Determine the [X, Y] coordinate at the center of the cell enclosing the given text.  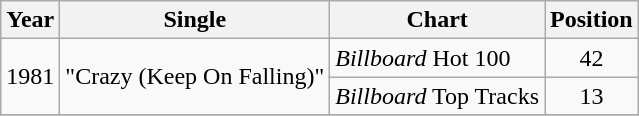
Single [195, 20]
Billboard Top Tracks [438, 96]
"Crazy (Keep On Falling)" [195, 77]
Billboard Hot 100 [438, 58]
42 [591, 58]
1981 [30, 77]
Year [30, 20]
Chart [438, 20]
13 [591, 96]
Position [591, 20]
